Detect which cell encompasses the target text, then output its (x, y) center coordinate. 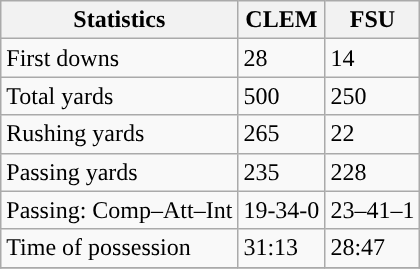
23–41–1 (372, 210)
14 (372, 58)
500 (282, 96)
Time of possession (120, 248)
265 (282, 134)
250 (372, 96)
22 (372, 134)
Rushing yards (120, 134)
Total yards (120, 96)
First downs (120, 58)
CLEM (282, 20)
Passing yards (120, 172)
28:47 (372, 248)
FSU (372, 20)
235 (282, 172)
Passing: Comp–Att–Int (120, 210)
28 (282, 58)
228 (372, 172)
Statistics (120, 20)
19-34-0 (282, 210)
31:13 (282, 248)
